Find where the given text appears and provide that cell's center as [x, y] coordinate. 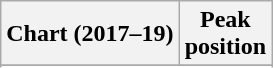
Peakposition [225, 34]
Chart (2017–19) [90, 34]
